From the cell containing the given text, extract its center point as (X, Y) coordinate. 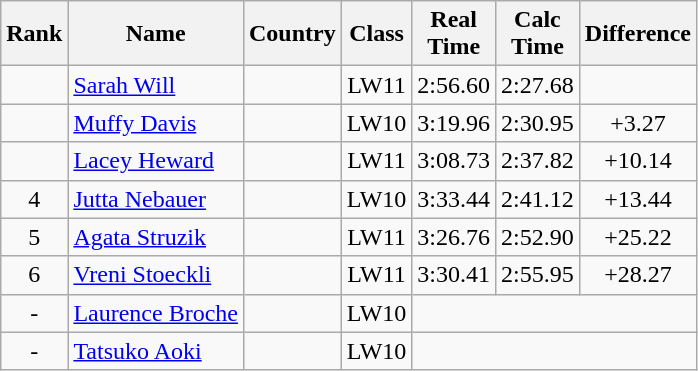
Rank (34, 34)
Difference (638, 34)
3:30.41 (454, 275)
3:26.76 (454, 237)
4 (34, 199)
5 (34, 237)
2:30.95 (538, 123)
RealTime (454, 34)
+10.14 (638, 161)
Vreni Stoeckli (156, 275)
2:55.95 (538, 275)
Tatsuko Aoki (156, 351)
Muffy Davis (156, 123)
+3.27 (638, 123)
3:33.44 (454, 199)
2:41.12 (538, 199)
+25.22 (638, 237)
Laurence Broche (156, 313)
2:37.82 (538, 161)
Jutta Nebauer (156, 199)
CalcTime (538, 34)
Country (292, 34)
3:08.73 (454, 161)
3:19.96 (454, 123)
2:27.68 (538, 85)
2:52.90 (538, 237)
Name (156, 34)
6 (34, 275)
Agata Struzik (156, 237)
Lacey Heward (156, 161)
2:56.60 (454, 85)
+13.44 (638, 199)
+28.27 (638, 275)
Class (376, 34)
Sarah Will (156, 85)
